Locate the cell with the specified text and output its (x, y) center coordinate. 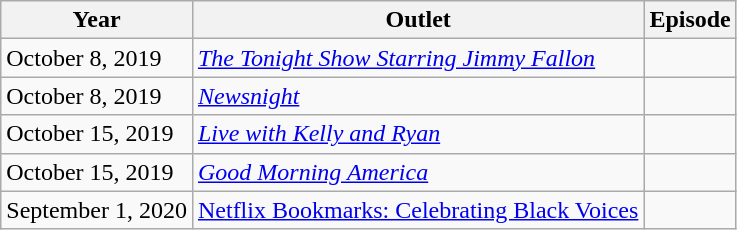
Good Morning America (418, 172)
Live with Kelly and Ryan (418, 134)
Episode (690, 20)
The Tonight Show Starring Jimmy Fallon (418, 58)
Outlet (418, 20)
Netflix Bookmarks: Celebrating Black Voices (418, 210)
Newsnight (418, 96)
September 1, 2020 (97, 210)
Year (97, 20)
